From the cell containing the given text, extract its center point as [x, y] coordinate. 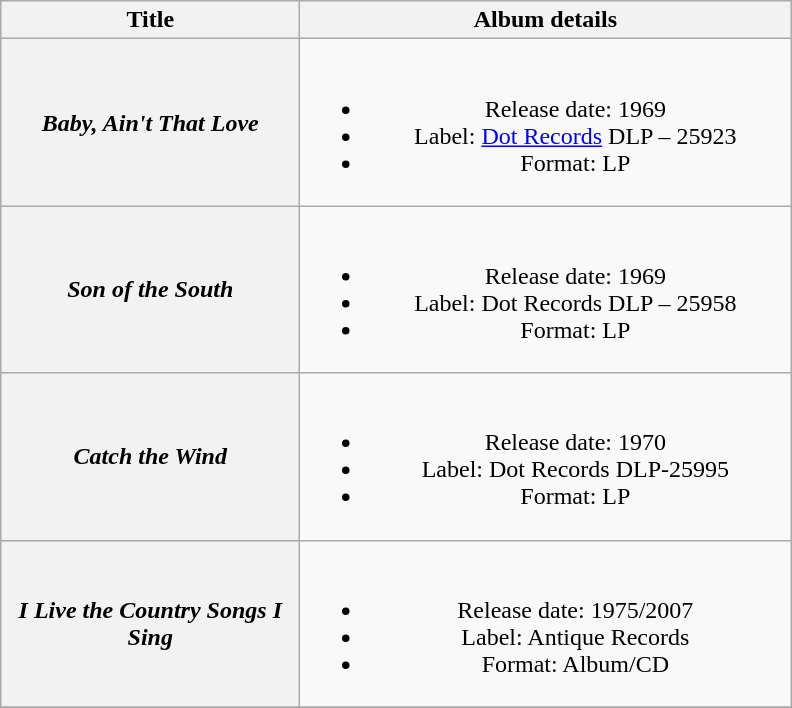
Release date: 1969Label: Dot Records DLP – 25923Format: LP [546, 122]
Catch the Wind [150, 456]
I Live the Country Songs I Sing [150, 624]
Title [150, 20]
Release date: 1970Label: Dot Records DLP-25995Format: LP [546, 456]
Release date: 1969Label: Dot Records DLP – 25958Format: LP [546, 290]
Album details [546, 20]
Release date: 1975/2007Label: Antique RecordsFormat: Album/CD [546, 624]
Son of the South [150, 290]
Baby, Ain't That Love [150, 122]
